Determine the (x, y) coordinate at the center of the cell enclosing the given text.  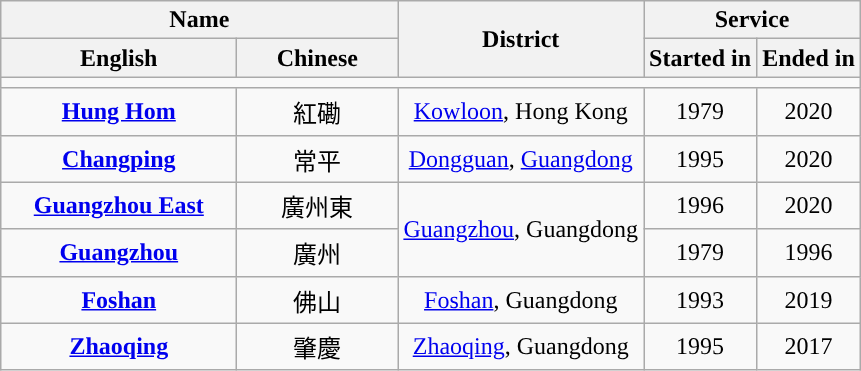
Ended in (809, 58)
Guangzhou, Guangdong (521, 229)
Zhaoqing, Guangdong (521, 346)
District (521, 39)
Foshan (119, 300)
Guangzhou (119, 252)
Kowloon, Hong Kong (521, 112)
Guangzhou East (119, 206)
Changping (119, 158)
廣州東 (318, 206)
English (119, 58)
Foshan, Guangdong (521, 300)
常平 (318, 158)
Chinese (318, 58)
紅磡 (318, 112)
Started in (700, 58)
Dongguan, Guangdong (521, 158)
Service (752, 20)
2019 (809, 300)
1993 (700, 300)
佛山 (318, 300)
Zhaoqing (119, 346)
2017 (809, 346)
廣州 (318, 252)
Name (200, 20)
Hung Hom (119, 112)
肇慶 (318, 346)
